Find where the given text appears and provide that cell's center as [x, y] coordinate. 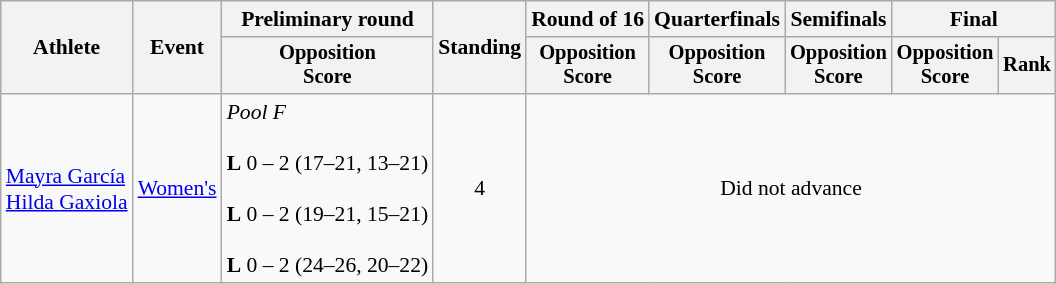
Athlete [67, 48]
Final [974, 19]
Women's [178, 188]
Preliminary round [328, 19]
Did not advance [791, 188]
Rank [1027, 66]
Pool FL 0 – 2 (17–21, 13–21)L 0 – 2 (19–21, 15–21)L 0 – 2 (24–26, 20–22) [328, 188]
4 [480, 188]
Round of 16 [588, 19]
Semifinals [838, 19]
Mayra GarcíaHilda Gaxiola [67, 188]
Quarterfinals [717, 19]
Event [178, 48]
Standing [480, 48]
